Return the (x, y) coordinate for the center point of the cell that contains the specified text.  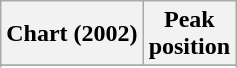
Chart (2002) (72, 34)
Peakposition (189, 34)
